For the text-containing cell, return its midpoint in (X, Y) coordinate format. 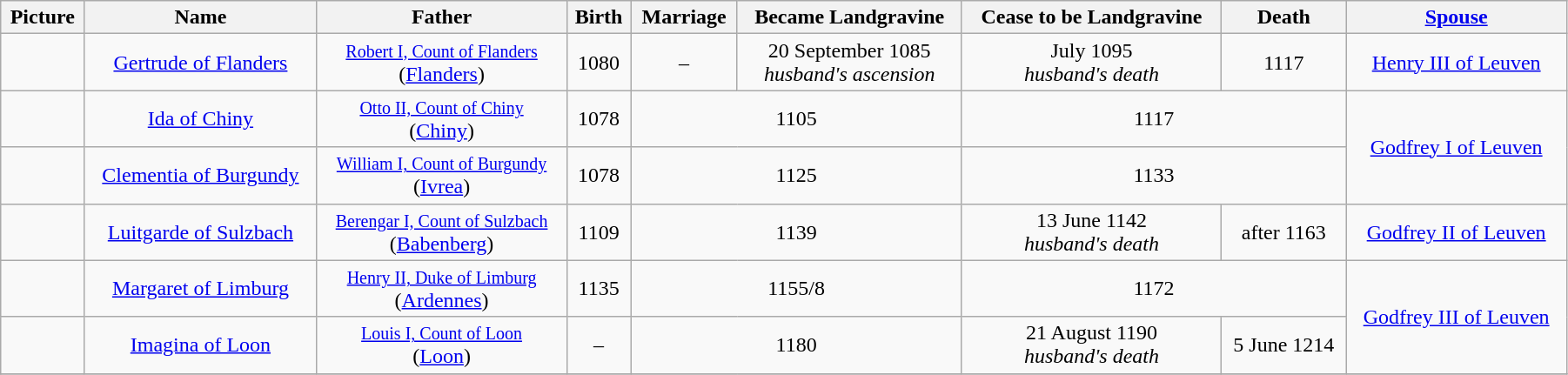
Became Landgravine (849, 17)
Ida of Chiny (200, 118)
1135 (599, 289)
1080 (599, 63)
1139 (796, 231)
Henry II, Duke of Limburg(Ardennes) (442, 289)
21 August 1190husband's death (1091, 345)
Picture (43, 17)
Gertrude of Flanders (200, 63)
Robert I, Count of Flanders(Flanders) (442, 63)
1109 (599, 231)
Luitgarde of Sulzbach (200, 231)
13 June 1142husband's death (1091, 231)
Birth (599, 17)
Godfrey III of Leuven (1457, 317)
Death (1284, 17)
Clementia of Burgundy (200, 176)
Godfrey I of Leuven (1457, 147)
1172 (1154, 289)
Father (442, 17)
1105 (796, 118)
1180 (796, 345)
Margaret of Limburg (200, 289)
Imagina of Loon (200, 345)
Louis I, Count of Loon(Loon) (442, 345)
Berengar I, Count of Sulzbach(Babenberg) (442, 231)
Marriage (684, 17)
Henry III of Leuven (1457, 63)
1155/8 (796, 289)
Godfrey II of Leuven (1457, 231)
Otto II, Count of Chiny(Chiny) (442, 118)
Cease to be Landgravine (1091, 17)
William I, Count of Burgundy(Ivrea) (442, 176)
Name (200, 17)
July 1095husband's death (1091, 63)
Spouse (1457, 17)
5 June 1214 (1284, 345)
1125 (796, 176)
20 September 1085husband's ascension (849, 63)
1133 (1154, 176)
after 1163 (1284, 231)
